Scan for the cell matching the given text and deliver its [x, y] coordinate at center. 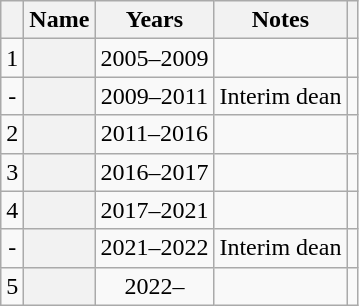
Notes [280, 20]
Name [60, 20]
2022– [154, 286]
2016–2017 [154, 172]
2017–2021 [154, 210]
2009–2011 [154, 96]
3 [12, 172]
2021–2022 [154, 248]
2011–2016 [154, 134]
2005–2009 [154, 58]
Years [154, 20]
2 [12, 134]
5 [12, 286]
1 [12, 58]
4 [12, 210]
